Capture the cell that displays the provided text and extract its (x, y) central coordinate. 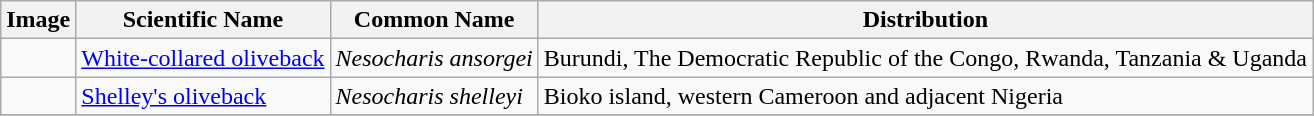
Nesocharis shelleyi (434, 96)
Burundi, The Democratic Republic of the Congo, Rwanda, Tanzania & Uganda (925, 58)
Distribution (925, 20)
White-collared oliveback (203, 58)
Image (38, 20)
Bioko island, western Cameroon and adjacent Nigeria (925, 96)
Nesocharis ansorgei (434, 58)
Common Name (434, 20)
Shelley's oliveback (203, 96)
Scientific Name (203, 20)
